Provide the [X, Y] coordinate of the cell's center where the given text is located.  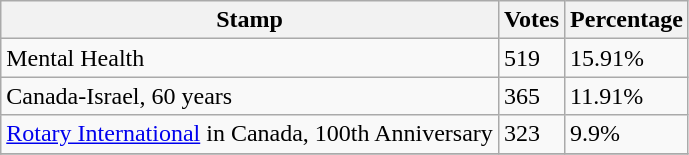
Percentage [627, 20]
15.91% [627, 58]
11.91% [627, 96]
365 [531, 96]
519 [531, 58]
9.9% [627, 134]
323 [531, 134]
Mental Health [250, 58]
Stamp [250, 20]
Rotary International in Canada, 100th Anniversary [250, 134]
Canada-Israel, 60 years [250, 96]
Votes [531, 20]
